Output the (x, y) coordinate of the center of the cell containing the given text.  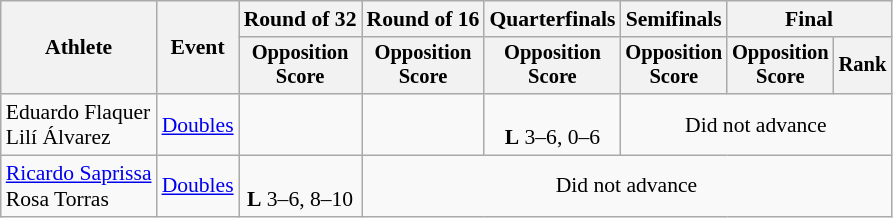
L 3–6, 8–10 (300, 186)
Final (809, 19)
Eduardo Flaquer Lilí Álvarez (79, 124)
Round of 32 (300, 19)
Ricardo Saprissa Rosa Torras (79, 186)
Event (198, 48)
Quarterfinals (552, 19)
Semifinals (674, 19)
Rank (863, 66)
L 3–6, 0–6 (552, 124)
Round of 16 (424, 19)
Athlete (79, 48)
